Output the (X, Y) coordinate of the center of the cell containing the given text.  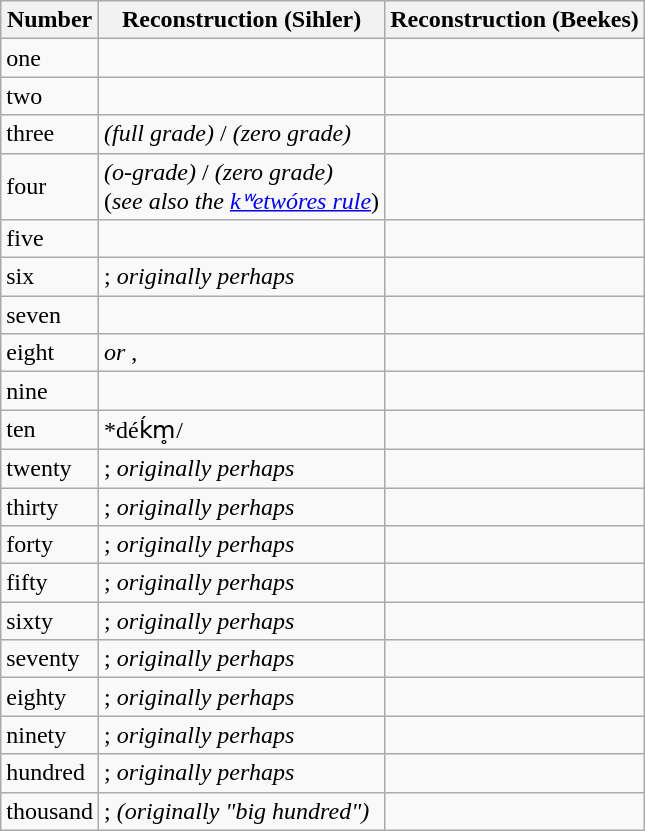
four (50, 186)
twenty (50, 468)
five (50, 239)
fifty (50, 583)
ten (50, 430)
seven (50, 315)
eighty (50, 697)
ninety (50, 735)
thousand (50, 811)
thirty (50, 507)
hundred (50, 773)
or , (241, 353)
three (50, 134)
eight (50, 353)
Reconstruction (Sihler) (241, 20)
one (50, 58)
seventy (50, 659)
Reconstruction (Beekes) (515, 20)
nine (50, 391)
(full grade) / (zero grade) (241, 134)
(o-grade) / (zero grade)(see also the kʷetwóres rule) (241, 186)
Number (50, 20)
*déḱm̥/ (241, 430)
sixty (50, 621)
six (50, 277)
; (originally "big hundred") (241, 811)
forty (50, 545)
two (50, 96)
